Locate the cell with the specified text and output its (X, Y) center coordinate. 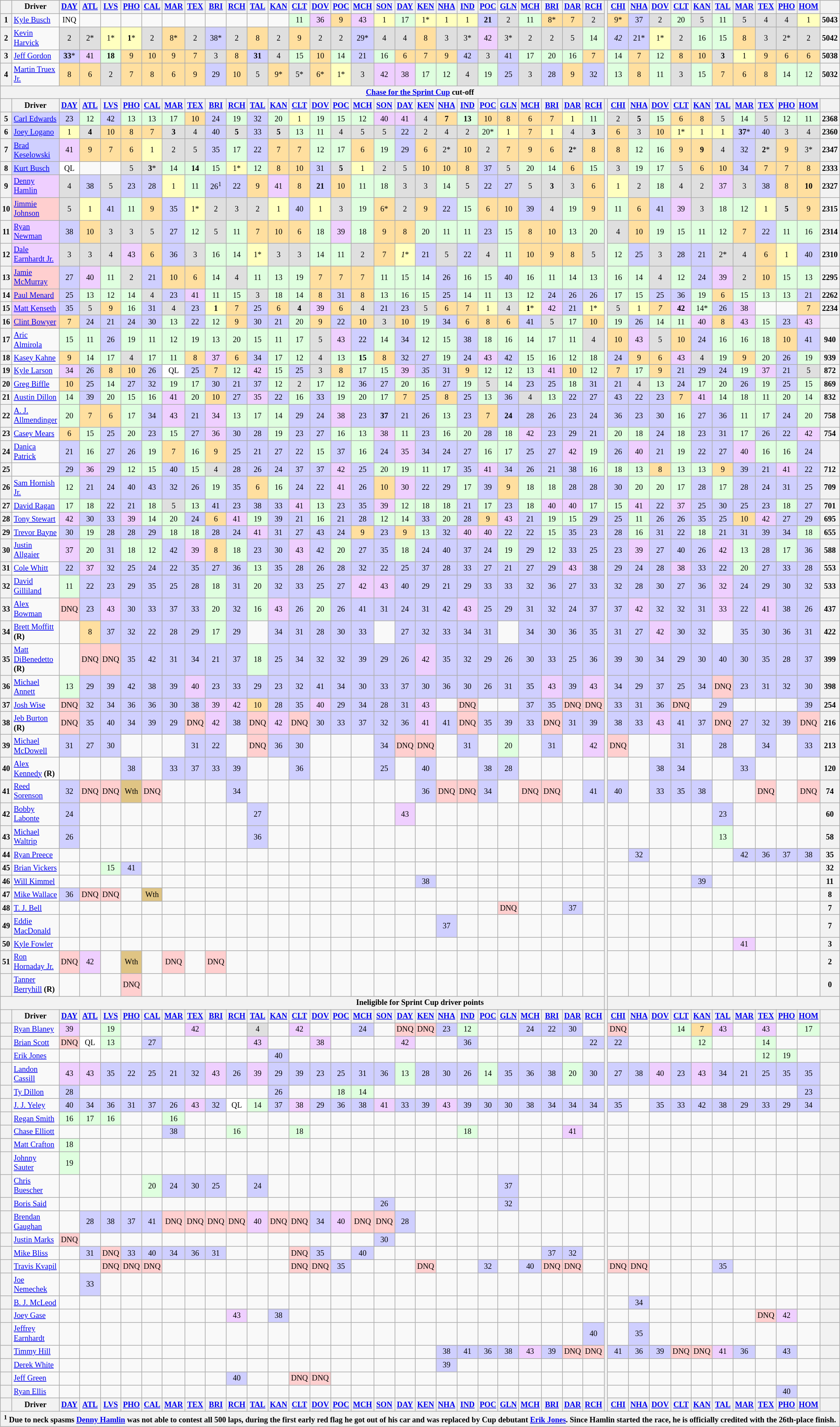
Michael McDowell (36, 746)
Austin Dillon (36, 398)
Jimmie Johnson (36, 209)
20* (488, 132)
Regan Smith (36, 1118)
Tanner Berryhill (R) (36, 985)
Michael Annett (36, 687)
Brian Scott (36, 1043)
Danica Patrick (36, 452)
50 (6, 944)
261 (216, 187)
754 (830, 434)
44 (6, 855)
2315 (830, 209)
A. J. Allmendinger (36, 416)
Mike Wallace (36, 895)
Joey Logano (36, 132)
Jamie McMurray (36, 277)
Chase Elliott (36, 1132)
Joey Gase (36, 1316)
2333 (830, 168)
33* (69, 57)
2310 (830, 255)
Aric Almirola (36, 340)
Ryan Newman (36, 232)
29* (362, 38)
695 (830, 519)
Bobby Labonte (36, 814)
5043 (830, 20)
588 (830, 551)
Kevin Harvick (36, 38)
2295 (830, 277)
Martin Truex Jr. (36, 74)
Greg Biffle (36, 384)
553 (830, 568)
Kyle Larson (36, 371)
Jeb Burton (R) (36, 723)
Clint Bowyer (36, 322)
Kyle Fowler (36, 944)
Timmy Hill (36, 1352)
Kyle Busch (36, 20)
Eddie MacDonald (36, 926)
Tony Stewart (36, 519)
Josh Wise (36, 705)
832 (830, 398)
74 (830, 792)
Erik Jones (36, 1056)
0 (830, 985)
Kasey Kahne (36, 358)
120 (830, 769)
37* (744, 132)
709 (830, 488)
Alex Bowman (36, 609)
Will Kimmel (36, 881)
2327 (830, 187)
2262 (830, 295)
46 (6, 881)
T. J. Bell (36, 908)
David Gilliland (36, 587)
Chris Buescher (36, 1186)
Paul Menard (36, 295)
940 (830, 340)
216 (830, 723)
Brendan Gaughan (36, 1222)
45 (6, 868)
758 (830, 416)
60 (830, 814)
Joe Nemechek (36, 1284)
Brad Keselowski (36, 150)
Jeff Green (36, 1378)
Dale Earnhardt Jr. (36, 255)
Cole Whitt (36, 568)
Ron Hornaday Jr. (36, 962)
Derek White (36, 1365)
58 (830, 837)
398 (830, 687)
5* (299, 74)
869 (830, 384)
Matt Crafton (36, 1145)
254 (830, 705)
Ryan Preece (36, 855)
Casey Mears (36, 434)
2368 (830, 119)
Ryan Ellis (36, 1391)
David Ragan (36, 506)
Kurt Busch (36, 168)
Jeffrey Earnhardt (36, 1334)
213 (830, 746)
399 (830, 659)
5038 (830, 57)
INQ (69, 20)
Johnny Sauter (36, 1163)
38* (216, 38)
Sam Hornish Jr. (36, 488)
5042 (830, 38)
Justin Marks (36, 1240)
Landon Cassill (36, 1074)
5032 (830, 74)
Ineligible for Sprint Cup driver points (420, 1003)
21* (639, 38)
Chase for the Sprint Cup cut-off (420, 92)
872 (830, 371)
Reed Sorenson (36, 792)
Brian Vickers (36, 868)
Denny Hamlin (36, 187)
655 (830, 532)
Boris Said (36, 1204)
B. J. McLeod (36, 1303)
Michael Waltrip (36, 837)
Mike Bliss (36, 1254)
437 (830, 609)
J. J. Yeley (36, 1106)
48 (6, 908)
Carl Edwards (36, 119)
49 (6, 926)
Ryan Blaney (36, 1029)
Alex Kennedy (R) (36, 769)
2360 (830, 132)
Matt Kenseth (36, 309)
2234 (830, 309)
939 (830, 358)
712 (830, 469)
2347 (830, 150)
701 (830, 506)
Trevor Bayne (36, 532)
14* (702, 309)
47 (6, 895)
533 (830, 587)
2314 (830, 232)
422 (830, 632)
Jeff Gordon (36, 57)
51 (6, 962)
Matt DiBenedetto (R) (36, 659)
Travis Kvapil (36, 1266)
Ty Dillon (36, 1092)
Justin Allgaier (36, 551)
Brett Moffitt (R) (36, 632)
